Find where the given text appears and provide that cell's center as (X, Y) coordinate. 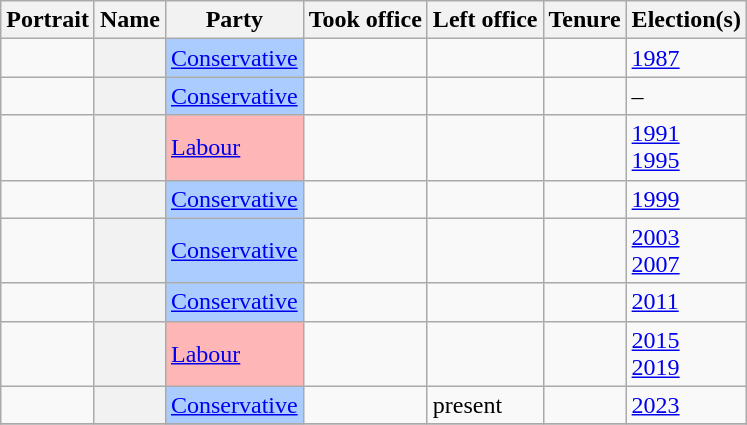
2011 (686, 302)
Took office (365, 20)
present (485, 405)
1999 (686, 199)
1987 (686, 58)
20152019 (686, 354)
Party (234, 20)
Election(s) (686, 20)
Portrait (48, 20)
Left office (485, 20)
Tenure (584, 20)
Name (130, 20)
2023 (686, 405)
– (686, 96)
1991 1995 (686, 148)
20032007 (686, 250)
